Scan for the cell matching the given text and deliver its [X, Y] coordinate at center. 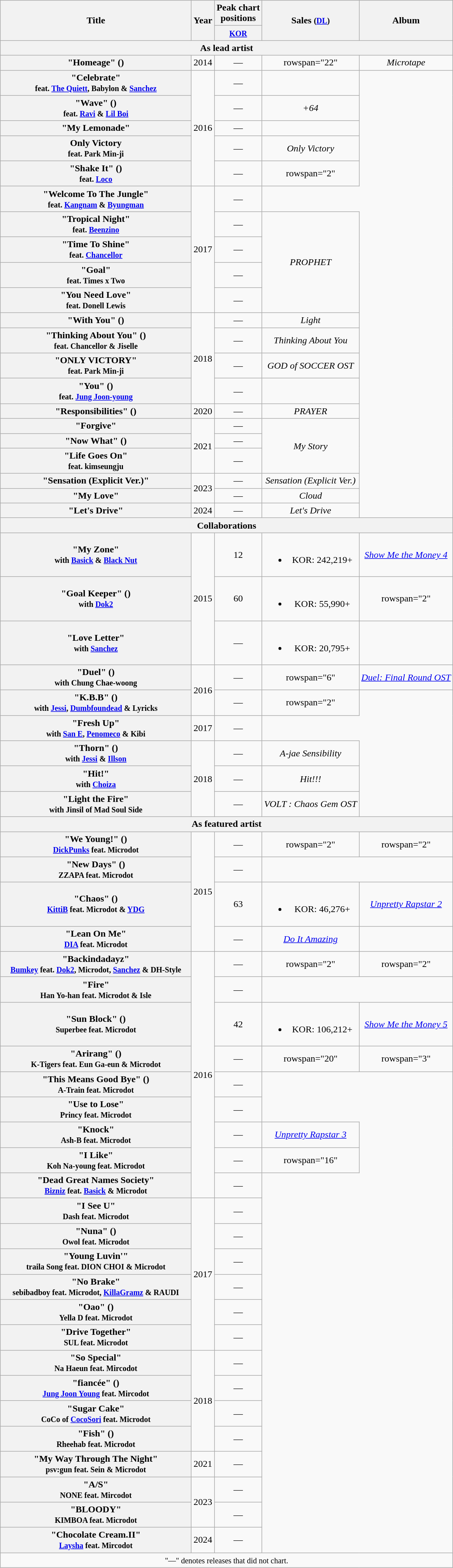
"Responsibilities" () [96, 411]
Hit!!! [311, 779]
KOR: 46,276+ [311, 904]
"New Days" () ZZAPA feat. Microdot [96, 870]
rowspan="16" [311, 1160]
Unpretty Rapstar 3 [311, 1135]
Only Victory [311, 148]
"Fresh Up" with San E, Penomeco & Kibi [96, 728]
42 [238, 1024]
"Tropical Night" feat. Beenzino [96, 224]
"Light the Fire" with Jinsil of Mad Soul Side [96, 804]
"Nuna" () Owol feat. Microdot [96, 1236]
KOR [238, 33]
PROPHET [311, 262]
12 [238, 554]
rowspan="6" [311, 677]
KOR: 106,212+ [311, 1024]
"Let's Drive" [96, 510]
"With You" () [96, 320]
"This Means Good Bye" () A-Train feat. Microdot [96, 1084]
KOR: 20,795+ [311, 642]
"A/S" NONE feat. Mircodot [96, 1489]
As lead artist [226, 48]
"Duel" () with Chung Chae-woong [96, 677]
"Lean On Me" DIA feat. Microdot [96, 939]
Microtape [406, 63]
Sales (DL) [311, 20]
"Love Letter" with Sanchez [96, 642]
Let's Drive [311, 510]
Year [203, 20]
Thinking About You [311, 340]
"Young Luvin'" traila Song feat. DION CHOI & Microdot [96, 1261]
"Goal Keeper" () with Dok2 [96, 599]
"Life Goes On" feat. kimseungju [96, 461]
rowspan="20" [311, 1059]
"Chocolate Cream.II"Laysha feat. Mircodot [96, 1540]
Collaborations [226, 525]
"fiancée" ()Jung Joon Young feat. Mircodot [96, 1388]
Do It Amazing [311, 939]
"I See U" Dash feat. Microdot [96, 1211]
Duel: Final Round OST [406, 677]
"Thinking About You" () feat. Chancellor & Jiselle [96, 340]
"Time To Shine" feat. Chancellor [96, 249]
Sensation (Explicit Ver.) [311, 481]
VOLT : Chaos Gem OST [311, 804]
"Wave" () feat. Ravi & Lil Boi [96, 108]
"Arirang" () K-Tigers feat. Eun Ga-eun & Microdot [96, 1059]
PRAYER [311, 411]
Only Victory feat. Park Min-ji [96, 148]
Album [406, 20]
"Oao" () Yella D feat. Microdot [96, 1312]
"Backindadayz" Bumkey feat. Dok2, Microdot, Sanchez & DH-Style [96, 964]
2014 [203, 63]
63 [238, 904]
"So Special" Na Haeun feat. Mircodot [96, 1362]
"Thorn" () with Jessi & Illson [96, 754]
Unpretty Rapstar 2 [406, 904]
A-jae Sensibility [311, 754]
"We Young!" () DickPunks feat. Microdot [96, 844]
Cloud [311, 496]
"ONLY VICTORY" feat. Park Min-ji [96, 366]
"Dead Great Names Society" Bizniz feat. Basick & Microdot [96, 1186]
"Fish" ()Rheehab feat. Microdot [96, 1439]
"My Lemonade" [96, 128]
GOD of SOCCER OST [311, 366]
Title [96, 20]
"You Need Love" feat. Donell Lewis [96, 301]
"Use to Lose" Princy feat. Microdot [96, 1109]
Peak chart positions [238, 13]
"Sensation (Explicit Ver.)" [96, 481]
As featured artist [226, 824]
"Drive Together" SUL feat. Microdot [96, 1338]
"Welcome To The Jungle" feat. Kangnam & Byungman [96, 199]
60 [238, 599]
"Now What" () [96, 441]
KOR: 55,990+ [311, 599]
Show Me the Money 5 [406, 1024]
KOR: 242,219+ [311, 554]
"My Way Through The Night" psv:gun feat. Sein & Microdot [96, 1464]
"My Zone" with Basick & Black Nut [96, 554]
Show Me the Money 4 [406, 554]
"Forgive" [96, 426]
"Goal" feat. Times x Two [96, 275]
"Fire" Han Yo-han feat. Microdot & Isle [96, 990]
"Chaos" () KittiB feat. Microdot & YDG [96, 904]
"You" () feat. Jung Joon-young [96, 391]
Light [311, 320]
rowspan="3" [406, 1059]
"I Like" Koh Na-young feat. Microdot [96, 1160]
My Story [311, 446]
"No Brake" sebibadboy feat. Microdot, KillaGramz & RAUDI [96, 1287]
"Sun Block" () Superbee feat. Microdot [96, 1024]
"Celebrate" feat. The Quiett, Babylon & Sanchez [96, 83]
"BLOODY" KIMBOA feat. Microdot [96, 1515]
"Homeage" () [96, 63]
"K.B.B" () with Jessi, Dumbfoundead & Lyricks [96, 703]
"—" denotes releases that did not chart. [226, 1560]
"Hit!" with Choiza [96, 779]
"Sugar Cake" CoCo of CocoSori feat. Microdot [96, 1413]
+64 [311, 108]
"My Love" [96, 496]
"Knock" Ash-B feat. Microdot [96, 1135]
2020 [203, 411]
"Shake It" () feat. Loco [96, 174]
rowspan="22" [311, 63]
